Pinpoint the cell where the given text exists, returning its (X, Y) midpoint coordinate. 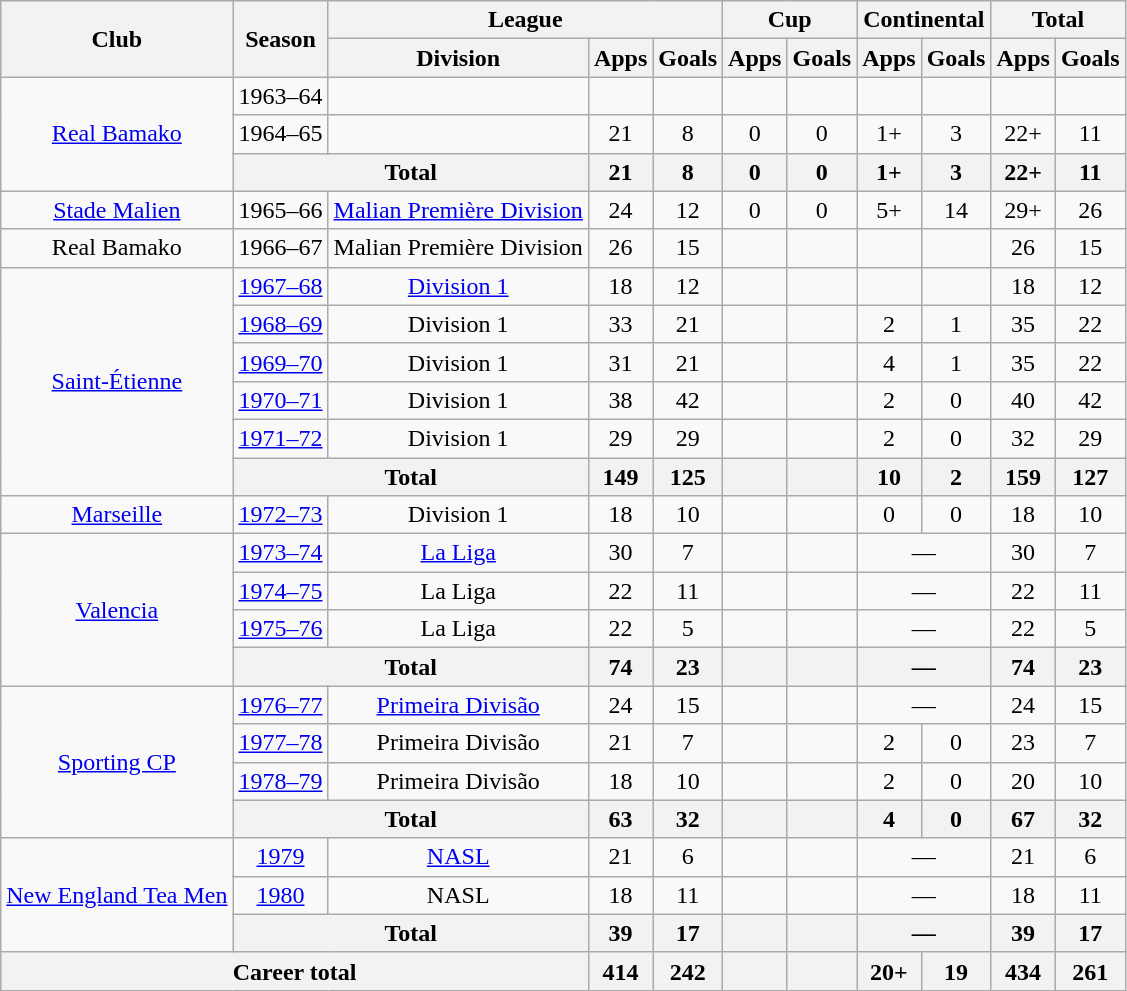
38 (620, 400)
125 (688, 477)
14 (956, 210)
159 (1023, 477)
1976–77 (280, 705)
1963–64 (280, 96)
261 (1090, 971)
Valencia (117, 610)
67 (1023, 819)
League (526, 20)
1964–65 (280, 134)
29+ (1023, 210)
1979 (280, 857)
1974–75 (280, 591)
1967–68 (280, 286)
Division (458, 58)
1973–74 (280, 553)
20 (1023, 781)
19 (956, 971)
31 (620, 362)
1965–66 (280, 210)
1975–76 (280, 629)
Continental (924, 20)
Career total (295, 971)
New England Tea Men (117, 895)
1978–79 (280, 781)
434 (1023, 971)
5+ (889, 210)
Marseille (117, 515)
149 (620, 477)
33 (620, 324)
Sporting CP (117, 762)
127 (1090, 477)
1968–69 (280, 324)
63 (620, 819)
1980 (280, 895)
242 (688, 971)
1971–72 (280, 438)
Stade Malien (117, 210)
20+ (889, 971)
Season (280, 39)
414 (620, 971)
Saint-Étienne (117, 381)
Cup (790, 20)
1970–71 (280, 400)
Club (117, 39)
1966–67 (280, 248)
1969–70 (280, 362)
1972–73 (280, 515)
1977–78 (280, 743)
40 (1023, 400)
